Search for the cell housing the specified text and yield its [x, y] center coordinate. 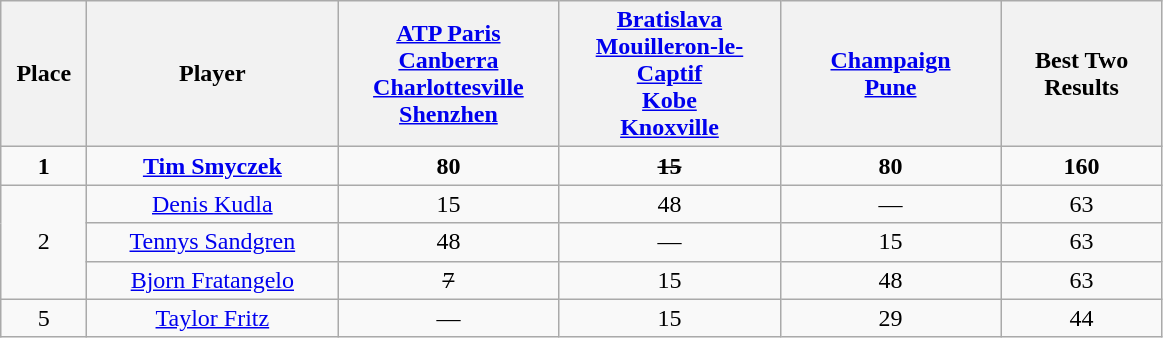
ATP Paris Canberra Charlottesville Shenzhen [448, 74]
44 [1082, 318]
Place [44, 74]
Taylor Fritz [212, 318]
160 [1082, 166]
Player [212, 74]
29 [890, 318]
Bjorn Fratangelo [212, 280]
5 [44, 318]
Denis Kudla [212, 204]
Tim Smyczek [212, 166]
Tennys Sandgren [212, 242]
Bratislava Mouilleron-le-Captif Kobe Knoxville [670, 74]
1 [44, 166]
Best Two Results [1082, 74]
2 [44, 242]
Champaign Pune [890, 74]
7 [448, 280]
